Identify which cell holds the provided text, then report its [x, y] central coordinate. 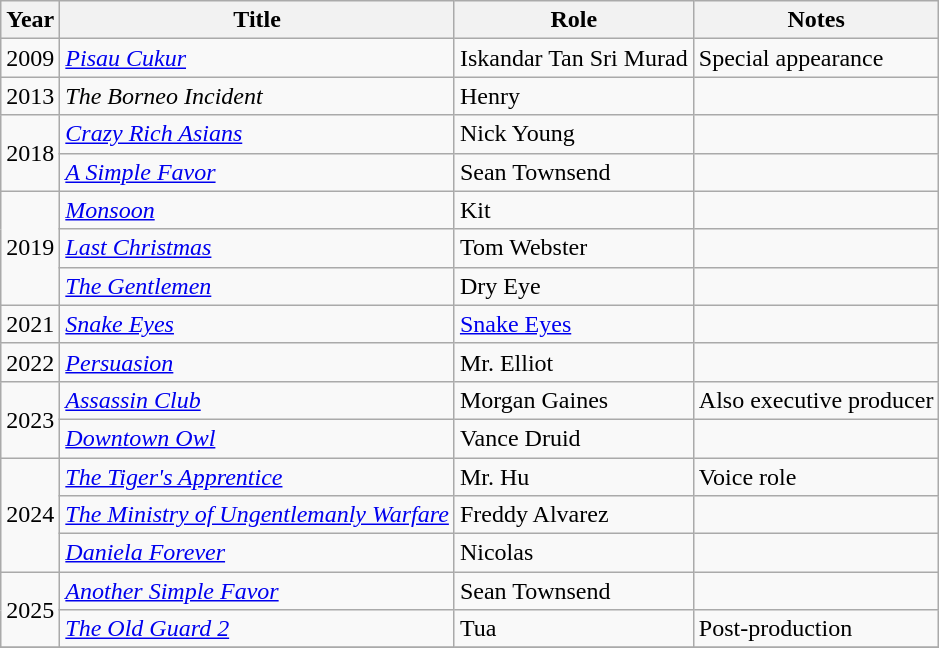
2022 [30, 362]
Assassin Club [258, 400]
Daniela Forever [258, 553]
2009 [30, 58]
Notes [816, 20]
The Gentlemen [258, 286]
Henry [574, 96]
Crazy Rich Asians [258, 134]
Special appearance [816, 58]
Kit [574, 210]
Pisau Cukur [258, 58]
A Simple Favor [258, 172]
2021 [30, 324]
Role [574, 20]
Freddy Alvarez [574, 515]
The Borneo Incident [258, 96]
Tom Webster [574, 248]
Persuasion [258, 362]
The Ministry of Ungentlemanly Warfare [258, 515]
Morgan Gaines [574, 400]
2013 [30, 96]
Nicolas [574, 553]
Post-production [816, 629]
Iskandar Tan Sri Murad [574, 58]
Another Simple Favor [258, 591]
Vance Druid [574, 438]
Mr. Elliot [574, 362]
Year [30, 20]
2018 [30, 153]
Title [258, 20]
2024 [30, 515]
Nick Young [574, 134]
2025 [30, 610]
2023 [30, 419]
2019 [30, 248]
Dry Eye [574, 286]
The Tiger's Apprentice [258, 477]
The Old Guard 2 [258, 629]
Also executive producer [816, 400]
Downtown Owl [258, 438]
Last Christmas [258, 248]
Tua [574, 629]
Monsoon [258, 210]
Voice role [816, 477]
Mr. Hu [574, 477]
